Identify which cell holds the provided text, then report its [X, Y] central coordinate. 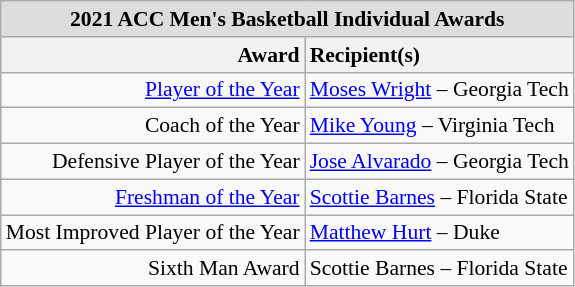
Freshman of the Year [153, 197]
Jose Alvarado – Georgia Tech [440, 162]
Player of the Year [153, 90]
Award [153, 55]
2021 ACC Men's Basketball Individual Awards [288, 19]
Recipient(s) [440, 55]
Sixth Man Award [153, 269]
Defensive Player of the Year [153, 162]
Most Improved Player of the Year [153, 233]
Mike Young – Virginia Tech [440, 126]
Coach of the Year [153, 126]
Moses Wright – Georgia Tech [440, 90]
Matthew Hurt – Duke [440, 233]
